Return [X, Y] of the center of cell containing provided text 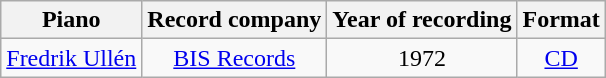
Format [561, 20]
Piano [72, 20]
BIS Records [234, 58]
1972 [422, 58]
Fredrik Ullén [72, 58]
Year of recording [422, 20]
Record company [234, 20]
CD [561, 58]
